Pinpoint the cell where the given text exists, returning its (X, Y) midpoint coordinate. 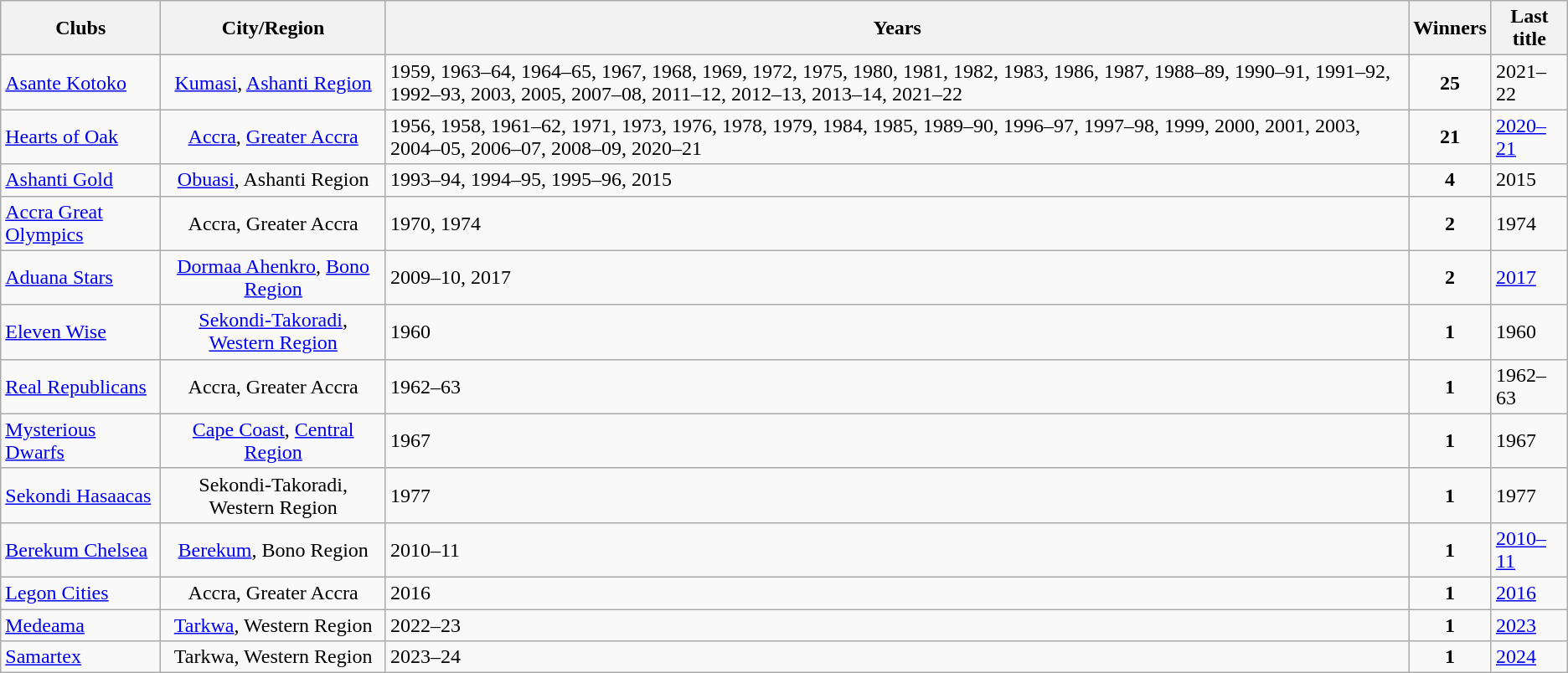
1970, 1974 (896, 223)
Ashanti Gold (80, 180)
Berekum Chelsea (80, 549)
2009–10, 2017 (896, 278)
2015 (1529, 180)
Sekondi Hasaacas (80, 496)
Berekum, Bono Region (273, 549)
1974 (1529, 223)
City/Region (273, 28)
1993–94, 1994–95, 1995–96, 2015 (896, 180)
2020–21 (1529, 137)
4 (1451, 180)
Legon Cities (80, 593)
2017 (1529, 278)
Hearts of Oak (80, 137)
Kumasi, Ashanti Region (273, 82)
2023 (1529, 625)
Years (896, 28)
Asante Kotoko (80, 82)
Mysterious Dwarfs (80, 440)
21 (1451, 137)
Dormaa Ahenkro, Bono Region (273, 278)
Obuasi, Ashanti Region (273, 180)
2021–22 (1529, 82)
Cape Coast, Central Region (273, 440)
Medeama (80, 625)
Aduana Stars (80, 278)
Accra Great Olympics (80, 223)
Winners (1451, 28)
Last title (1529, 28)
Real Republicans (80, 387)
1956, 1958, 1961–62, 1971, 1973, 1976, 1978, 1979, 1984, 1985, 1989–90, 1996–97, 1997–98, 1999, 2000, 2001, 2003, 2004–05, 2006–07, 2008–09, 2020–21 (896, 137)
2023–24 (896, 657)
Eleven Wise (80, 331)
2022–23 (896, 625)
2024 (1529, 657)
Clubs (80, 28)
Samartex (80, 657)
25 (1451, 82)
